Find where the given text appears and provide that cell's center as (x, y) coordinate. 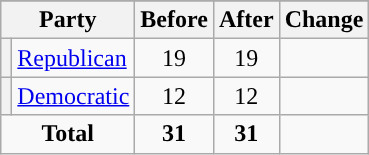
Democratic (74, 96)
Change (324, 20)
Before (174, 20)
After (246, 20)
Republican (74, 58)
Total (68, 134)
Party (68, 20)
